From the cell containing the given text, extract its center point as (x, y) coordinate. 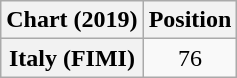
76 (190, 58)
Italy (FIMI) (72, 58)
Chart (2019) (72, 20)
Position (190, 20)
